Return (x, y) of the center of cell containing provided text 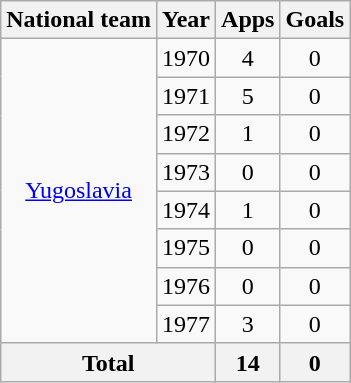
4 (248, 58)
Year (186, 20)
1976 (186, 286)
Goals (315, 20)
14 (248, 362)
1974 (186, 210)
1973 (186, 172)
1975 (186, 248)
Total (108, 362)
National team (79, 20)
5 (248, 96)
1970 (186, 58)
Apps (248, 20)
3 (248, 324)
1971 (186, 96)
1977 (186, 324)
Yugoslavia (79, 191)
1972 (186, 134)
